Extract the [x, y] coordinate from the center of the cell holding the provided text.  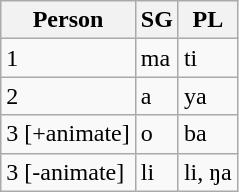
3 [+animate] [68, 134]
Person [68, 20]
a [156, 96]
li, ŋa [208, 172]
ti [208, 58]
ya [208, 96]
SG [156, 20]
PL [208, 20]
o [156, 134]
2 [68, 96]
ba [208, 134]
li [156, 172]
3 [-animate] [68, 172]
ma [156, 58]
1 [68, 58]
